Capture the cell that displays the provided text and extract its [x, y] central coordinate. 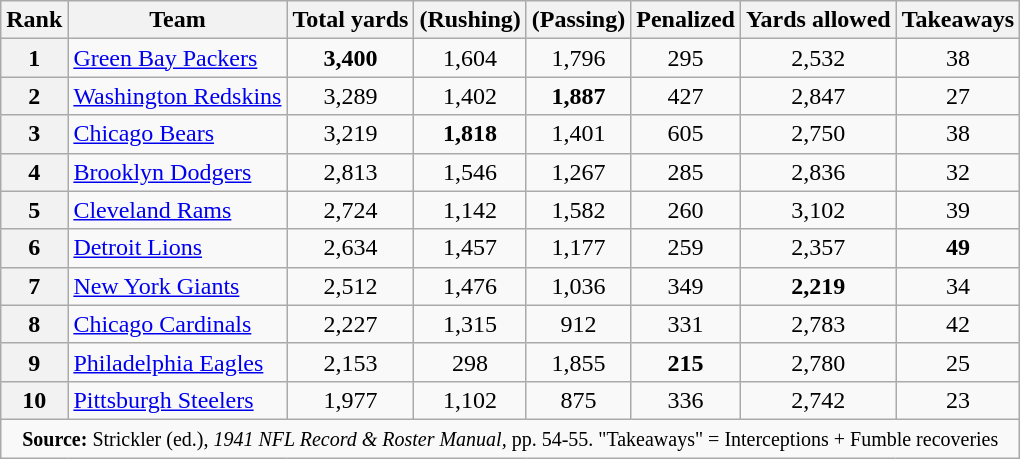
1,604 [470, 58]
259 [686, 248]
1 [34, 58]
Washington Redskins [178, 96]
Penalized [686, 20]
2,742 [818, 400]
2,836 [818, 172]
3,102 [818, 210]
912 [578, 324]
295 [686, 58]
1,977 [350, 400]
Cleveland Rams [178, 210]
(Rushing) [470, 20]
331 [686, 324]
Total yards [350, 20]
Chicago Bears [178, 134]
427 [686, 96]
2,780 [818, 362]
39 [958, 210]
2,227 [350, 324]
49 [958, 248]
875 [578, 400]
1,177 [578, 248]
1,582 [578, 210]
349 [686, 286]
3,219 [350, 134]
Philadelphia Eagles [178, 362]
Team [178, 20]
1,476 [470, 286]
Pittsburgh Steelers [178, 400]
1,402 [470, 96]
215 [686, 362]
336 [686, 400]
8 [34, 324]
2,783 [818, 324]
3,289 [350, 96]
605 [686, 134]
1,142 [470, 210]
2,813 [350, 172]
Yards allowed [818, 20]
2,847 [818, 96]
2,512 [350, 286]
2,219 [818, 286]
3 [34, 134]
27 [958, 96]
2,153 [350, 362]
Green Bay Packers [178, 58]
2,532 [818, 58]
New York Giants [178, 286]
1,036 [578, 286]
1,546 [470, 172]
(Passing) [578, 20]
2,750 [818, 134]
2 [34, 96]
1,818 [470, 134]
2,724 [350, 210]
285 [686, 172]
1,401 [578, 134]
1,267 [578, 172]
3,400 [350, 58]
6 [34, 248]
Source: Strickler (ed.), 1941 NFL Record & Roster Manual, pp. 54-55. "Takeaways" = Interceptions + Fumble recoveries [510, 438]
9 [34, 362]
Rank [34, 20]
25 [958, 362]
1,315 [470, 324]
Chicago Cardinals [178, 324]
1,855 [578, 362]
32 [958, 172]
260 [686, 210]
7 [34, 286]
298 [470, 362]
Detroit Lions [178, 248]
1,796 [578, 58]
2,357 [818, 248]
2,634 [350, 248]
5 [34, 210]
Takeaways [958, 20]
Brooklyn Dodgers [178, 172]
42 [958, 324]
10 [34, 400]
1,457 [470, 248]
23 [958, 400]
1,102 [470, 400]
34 [958, 286]
1,887 [578, 96]
4 [34, 172]
